Extract the [x, y] coordinate from the center of the cell holding the provided text.  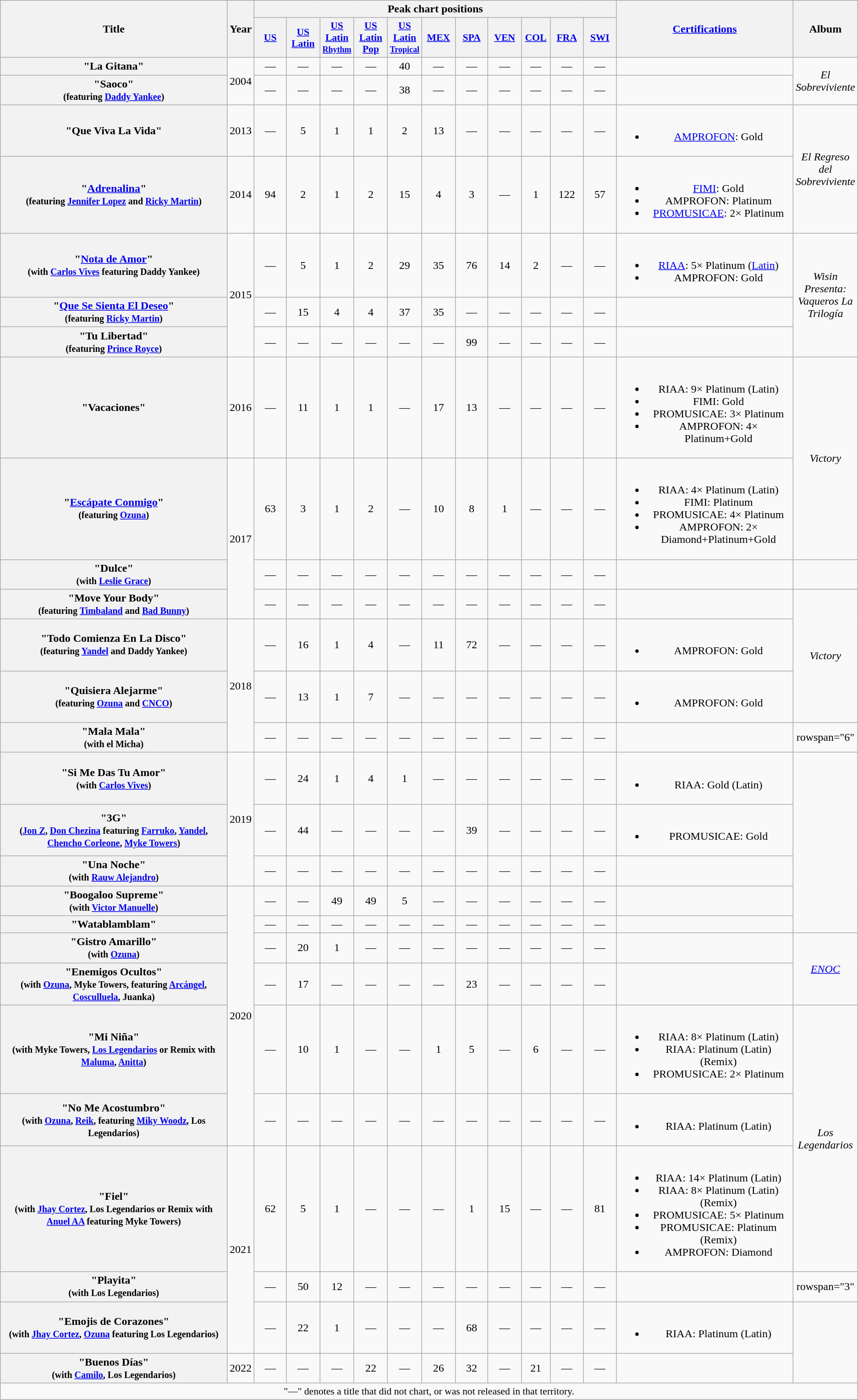
US Latin Rhythm [337, 38]
US [270, 38]
VEN [505, 38]
"Todo Comienza En La Disco"(featuring Yandel and Daddy Yankee) [114, 645]
40 [404, 66]
38 [404, 90]
"Mi Niña"(with Myke Towers, Los Legendarios or Remix with Maluma, Anitta) [114, 1050]
"Fiel"(with Jhay Cortez, Los Legendarios or Remix with Anuel AA featuring Myke Towers) [114, 1209]
FIMI: GoldAMPROFON: PlatinumPROMUSICAE: 2× Platinum [705, 195]
RIAA: 4× Platinum (Latin)FIMI: PlatinumPROMUSICAE: 4× PlatinumAMPROFON: 2× Diamond+Platinum+Gold [705, 509]
Title [114, 29]
81 [600, 1209]
"La Gitana" [114, 66]
"Gistro Amarillo"(with Ozuna) [114, 948]
rowspan="6" [825, 738]
PROMUSICAE: Gold [705, 830]
Album [825, 29]
"Si Me Das Tu Amor"(with Carlos Vives) [114, 778]
SPA [472, 38]
"Dulce"(with Leslie Grace) [114, 574]
FRA [566, 38]
"Una Noche"(with Rauw Alejandro) [114, 870]
RIAA: 9× Platinum (Latin)FIMI: GoldPROMUSICAE: 3× PlatinumAMPROFON: 4× Platinum+Gold [705, 408]
"Escápate Conmigo"(featuring Ozuna) [114, 509]
"Enemigos Ocultos"(with Ozuna, Myke Towers, featuring Arcángel, Cosculluela, Juanka) [114, 984]
US Latin Tropical [404, 38]
COL [535, 38]
Wisin Presenta: Vaqueros La Trilogía [825, 295]
SWI [600, 38]
"Watablamblam" [114, 924]
2016 [241, 408]
rowspan="3" [825, 1286]
7 [370, 696]
"Buenos Días"(with Camilo, Los Legendarios) [114, 1368]
RIAA: 14× Platinum (Latin)RIAA: 8× Platinum (Latin) (Remix)PROMUSICAE: 5× Platinum PROMUSICAE: Platinum (Remix)AMPROFON: Diamond [705, 1209]
US Latin [303, 38]
21 [535, 1368]
2019 [241, 819]
29 [404, 265]
El Regreso del Sobreviviente [825, 169]
2013 [241, 131]
63 [270, 509]
2014 [241, 195]
24 [303, 778]
Peak chart positions [435, 9]
12 [337, 1286]
"Nota de Amor"(with Carlos Vives featuring Daddy Yankee) [114, 265]
2018 [241, 685]
El Sobreviviente [825, 81]
MEX [438, 38]
"Adrenalina"(featuring Jennifer Lopez and Ricky Martin) [114, 195]
"Que Se Sienta El Deseo"(featuring Ricky Martin) [114, 312]
44 [303, 830]
26 [438, 1368]
16 [303, 645]
"Quisiera Alejarme"(featuring Ozuna and CNCO) [114, 696]
"Saoco"(featuring Daddy Yankee) [114, 90]
2017 [241, 539]
ENOC [825, 969]
14 [505, 265]
"Que Viva La Vida" [114, 131]
US LatinPop [370, 38]
68 [472, 1328]
"Mala Mala"(with el Micha) [114, 738]
Year [241, 29]
"Vacaciones" [114, 408]
23 [472, 984]
39 [472, 830]
76 [472, 265]
32 [472, 1368]
"Playita"(with Los Legendarios) [114, 1286]
20 [303, 948]
"Tu Libertad"(featuring Prince Royce) [114, 342]
2015 [241, 295]
2004 [241, 81]
"Move Your Body"(featuring Timbaland and Bad Bunny) [114, 604]
62 [270, 1209]
37 [404, 312]
2021 [241, 1250]
RIAA: 8× Platinum (Latin)RIAA: Platinum (Latin) (Remix)PROMUSICAE: 2× Platinum [705, 1050]
99 [472, 342]
2022 [241, 1368]
2020 [241, 1016]
122 [566, 195]
"Emojis de Corazones"(with Jhay Cortez, Ozuna featuring Los Legendarios) [114, 1328]
"—" denotes a title that did not chart, or was not released in that territory. [429, 1391]
"3G"(Jon Z, Don Chezina featuring Farruko, Yandel, Chencho Corleone, Myke Towers) [114, 830]
"Boogaloo Supreme"(with Victor Manuelle) [114, 901]
72 [472, 645]
RIAA: 5× Platinum (Latin)AMPROFON: Gold [705, 265]
50 [303, 1286]
Los Legendarios [825, 1138]
6 [535, 1050]
RIAA: Gold (Latin) [705, 778]
8 [472, 509]
94 [270, 195]
Certifications [705, 29]
57 [600, 195]
"No Me Acostumbro"(with Ozuna, Reik, featuring Miky Woodz, Los Legendarios) [114, 1120]
